Scan for the cell matching the given text and deliver its (x, y) coordinate at center. 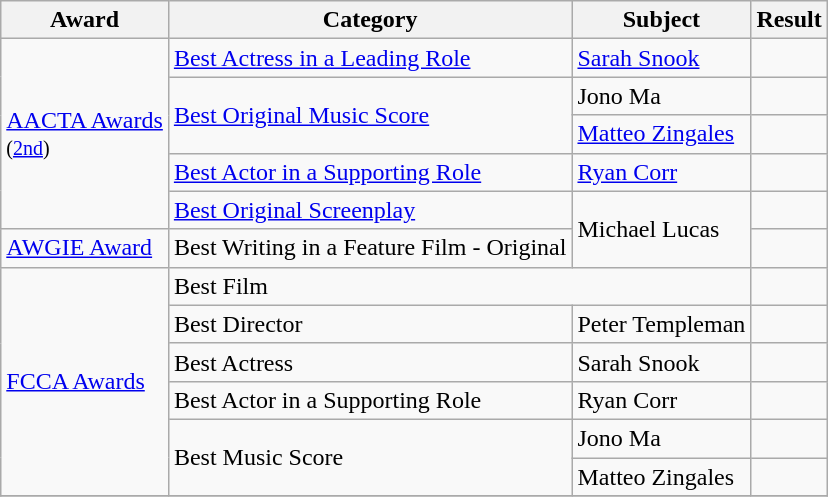
Award (85, 20)
AWGIE Award (85, 248)
Michael Lucas (662, 229)
Best Original Screenplay (370, 210)
Best Music Score (370, 457)
Best Film (459, 286)
Best Actress (370, 362)
Subject (662, 20)
Result (789, 20)
AACTA Awards(2nd) (85, 134)
Best Writing in a Feature Film - Original (370, 248)
Category (370, 20)
Best Actress in a Leading Role (370, 58)
FCCA Awards (85, 381)
Best Director (370, 324)
Peter Templeman (662, 324)
Best Original Music Score (370, 115)
